Provide the [x, y] coordinate of the cell's center where the given text is located.  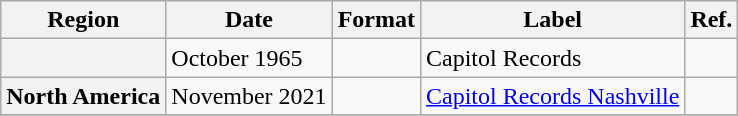
October 1965 [249, 58]
November 2021 [249, 96]
Region [84, 20]
Capitol Records [552, 58]
Date [249, 20]
Label [552, 20]
Ref. [712, 20]
Capitol Records Nashville [552, 96]
Format [376, 20]
North America [84, 96]
